Output the [x, y] coordinate of the center of the cell containing the given text.  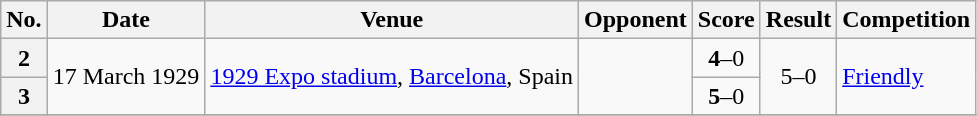
2 [24, 58]
Score [726, 20]
4–0 [726, 58]
Date [126, 20]
No. [24, 20]
Opponent [636, 20]
Friendly [906, 77]
Venue [392, 20]
1929 Expo stadium, Barcelona, Spain [392, 77]
17 March 1929 [126, 77]
Competition [906, 20]
Result [798, 20]
3 [24, 96]
